Search for the cell housing the specified text and yield its [x, y] center coordinate. 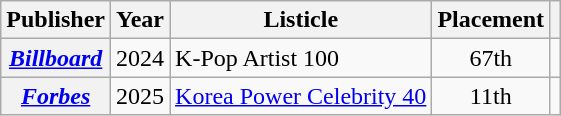
Year [140, 20]
Forbes [56, 96]
11th [491, 96]
Billboard [56, 58]
2025 [140, 96]
67th [491, 58]
Publisher [56, 20]
Placement [491, 20]
Korea Power Celebrity 40 [301, 96]
2024 [140, 58]
K-Pop Artist 100 [301, 58]
Listicle [301, 20]
